Detect which cell encompasses the target text, then output its (X, Y) center coordinate. 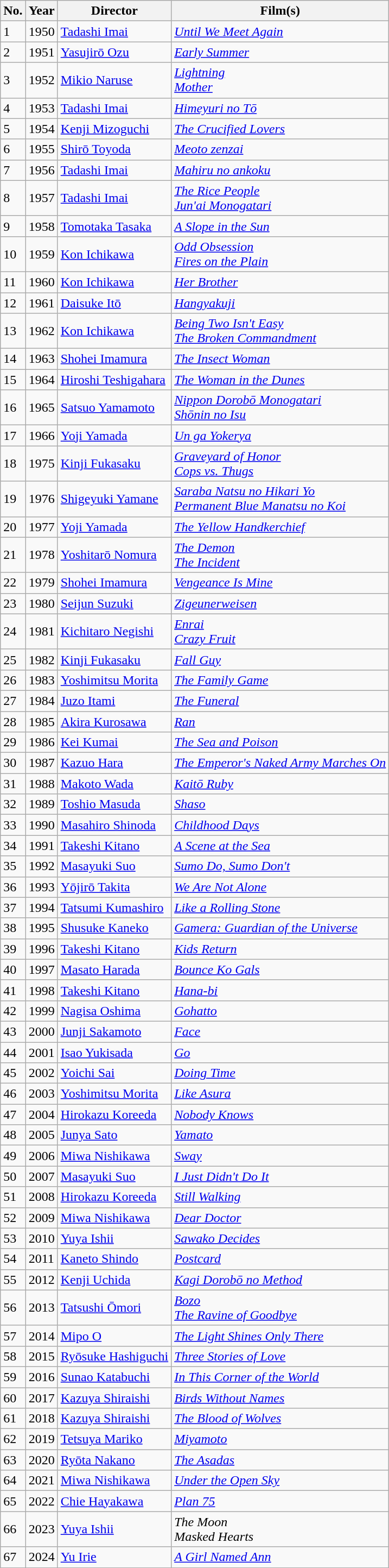
39 (13, 949)
59 (13, 1377)
Shigeyuki Yamane (114, 499)
Yōjirō Takita (114, 887)
1990 (41, 825)
3 (13, 80)
1986 (41, 742)
Shaso (280, 804)
1999 (41, 1011)
Postcard (280, 1259)
52 (13, 1218)
12 (13, 303)
Bounce Ko Gals (280, 969)
Gohatto (280, 1011)
The Rice PeopleJun'ai Monogatari (280, 198)
1 (13, 32)
2004 (41, 1114)
1985 (41, 722)
7 (13, 170)
1979 (41, 583)
Plan 75 (280, 1501)
Tatsumi Kumashiro (114, 908)
1966 (41, 436)
Yu Irie (114, 1557)
Kichitaro Negishi (114, 631)
1960 (41, 282)
1994 (41, 908)
Masato Harada (114, 969)
Film(s) (280, 11)
61 (13, 1419)
33 (13, 825)
Her Brother (280, 282)
The Light Shines Only There (280, 1336)
Three Stories of Love (280, 1356)
Tatsushi Ōmori (114, 1308)
2018 (41, 1419)
16 (13, 407)
The Asadas (280, 1460)
26 (13, 680)
Yamato (280, 1135)
Ryōsuke Hashiguchi (114, 1356)
Himeyuri no Tō (280, 108)
1951 (41, 52)
The Sea and Poison (280, 742)
10 (13, 254)
1965 (41, 407)
The Yellow Handkerchief (280, 527)
Childhood Days (280, 825)
2021 (41, 1481)
Gamera: Guardian of the Universe (280, 928)
2024 (41, 1557)
Makoto Wada (114, 784)
50 (13, 1176)
1993 (41, 887)
Fall Guy (280, 659)
1984 (41, 701)
2003 (41, 1094)
57 (13, 1336)
The Blood of Wolves (280, 1419)
Isao Yukisada (114, 1052)
28 (13, 722)
34 (13, 846)
Saraba Natsu no Hikari YoPermanent Blue Manatsu no Koi (280, 499)
Mahiru no ankoku (280, 170)
6 (13, 149)
1998 (41, 990)
1955 (41, 149)
56 (13, 1308)
2 (13, 52)
1964 (41, 380)
47 (13, 1114)
Vengeance Is Mine (280, 583)
2013 (41, 1308)
Masahiro Shinoda (114, 825)
30 (13, 763)
Early Summer (280, 52)
Akira Kurosawa (114, 722)
45 (13, 1073)
A Slope in the Sun (280, 226)
2008 (41, 1197)
Seijun Suzuki (114, 603)
40 (13, 969)
60 (13, 1397)
48 (13, 1135)
11 (13, 282)
25 (13, 659)
Dear Doctor (280, 1218)
2015 (41, 1356)
54 (13, 1259)
1988 (41, 784)
Junya Sato (114, 1135)
Odd ObsessionFires on the Plain (280, 254)
18 (13, 464)
Nagisa Oshima (114, 1011)
2014 (41, 1336)
1952 (41, 80)
29 (13, 742)
Yasujirō Ozu (114, 52)
24 (13, 631)
1975 (41, 464)
Sumo Do, Sumo Don't (280, 866)
1978 (41, 555)
1958 (41, 226)
Kenji Mizoguchi (114, 129)
35 (13, 866)
Tomotaka Tasaka (114, 226)
Mikio Naruse (114, 80)
Kaitō Ruby (280, 784)
2002 (41, 1073)
No. (13, 11)
1950 (41, 32)
42 (13, 1011)
36 (13, 887)
In This Corner of the World (280, 1377)
31 (13, 784)
2023 (41, 1529)
38 (13, 928)
Ran (280, 722)
Toshio Masuda (114, 804)
1982 (41, 659)
1956 (41, 170)
43 (13, 1031)
Hana-bi (280, 990)
Junji Sakamoto (114, 1031)
2007 (41, 1176)
20 (13, 527)
1995 (41, 928)
17 (13, 436)
Chie Hayakawa (114, 1501)
15 (13, 380)
Sway (280, 1156)
65 (13, 1501)
Under the Open Sky (280, 1481)
53 (13, 1238)
2009 (41, 1218)
9 (13, 226)
Nippon Dorobō MonogatariShōnin no Isu (280, 407)
37 (13, 908)
Hiroshi Teshigahara (114, 380)
46 (13, 1094)
Year (41, 11)
4 (13, 108)
32 (13, 804)
1963 (41, 359)
The DemonThe Incident (280, 555)
2022 (41, 1501)
Hangyakuji (280, 303)
13 (13, 331)
A Scene at the Sea (280, 846)
I Just Didn't Do It (280, 1176)
Daisuke Itō (114, 303)
2017 (41, 1397)
21 (13, 555)
Kaneto Shindo (114, 1259)
Tetsuya Mariko (114, 1439)
58 (13, 1356)
1954 (41, 129)
Director (114, 11)
The Crucified Lovers (280, 129)
Still Walking (280, 1197)
1983 (41, 680)
Kids Return (280, 949)
The Family Game (280, 680)
Shirō Toyoda (114, 149)
LightningMother (280, 80)
The Funeral (280, 701)
5 (13, 129)
1989 (41, 804)
1997 (41, 969)
2016 (41, 1377)
Ryōta Nakano (114, 1460)
1961 (41, 303)
The Woman in the Dunes (280, 380)
27 (13, 701)
The Emperor's Naked Army Marches On (280, 763)
62 (13, 1439)
A Girl Named Ann (280, 1557)
1981 (41, 631)
Shusuke Kaneko (114, 928)
Meoto zenzai (280, 149)
Graveyard of HonorCops vs. Thugs (280, 464)
BozoThe Ravine of Goodbye (280, 1308)
49 (13, 1156)
The Insect Woman (280, 359)
2020 (41, 1460)
1976 (41, 499)
Kazuo Hara (114, 763)
2005 (41, 1135)
2019 (41, 1439)
2000 (41, 1031)
Miyamoto (280, 1439)
66 (13, 1529)
Yoichi Sai (114, 1073)
2001 (41, 1052)
The MoonMasked Hearts (280, 1529)
Zigeunerweisen (280, 603)
Like Asura (280, 1094)
1987 (41, 763)
Sunao Katabuchi (114, 1377)
2011 (41, 1259)
We Are Not Alone (280, 887)
Sawako Decides (280, 1238)
19 (13, 499)
55 (13, 1280)
1980 (41, 603)
Go (280, 1052)
Un ga Yokerya (280, 436)
Nobody Knows (280, 1114)
41 (13, 990)
14 (13, 359)
Yoshitarō Nomura (114, 555)
Mipo O (114, 1336)
8 (13, 198)
2010 (41, 1238)
EnraiCrazy Fruit (280, 631)
23 (13, 603)
Juzo Itami (114, 701)
2006 (41, 1156)
2012 (41, 1280)
Until We Meet Again (280, 32)
Birds Without Names (280, 1397)
44 (13, 1052)
1992 (41, 866)
Satsuo Yamamoto (114, 407)
1996 (41, 949)
1962 (41, 331)
Doing Time (280, 1073)
Kenji Uchida (114, 1280)
22 (13, 583)
1953 (41, 108)
63 (13, 1460)
Face (280, 1031)
Being Two Isn't EasyThe Broken Commandment (280, 331)
Like a Rolling Stone (280, 908)
64 (13, 1481)
Kei Kumai (114, 742)
Kagi Dorobō no Method (280, 1280)
51 (13, 1197)
67 (13, 1557)
1991 (41, 846)
1959 (41, 254)
1977 (41, 527)
1957 (41, 198)
